Return (x, y) of the center of cell containing provided text 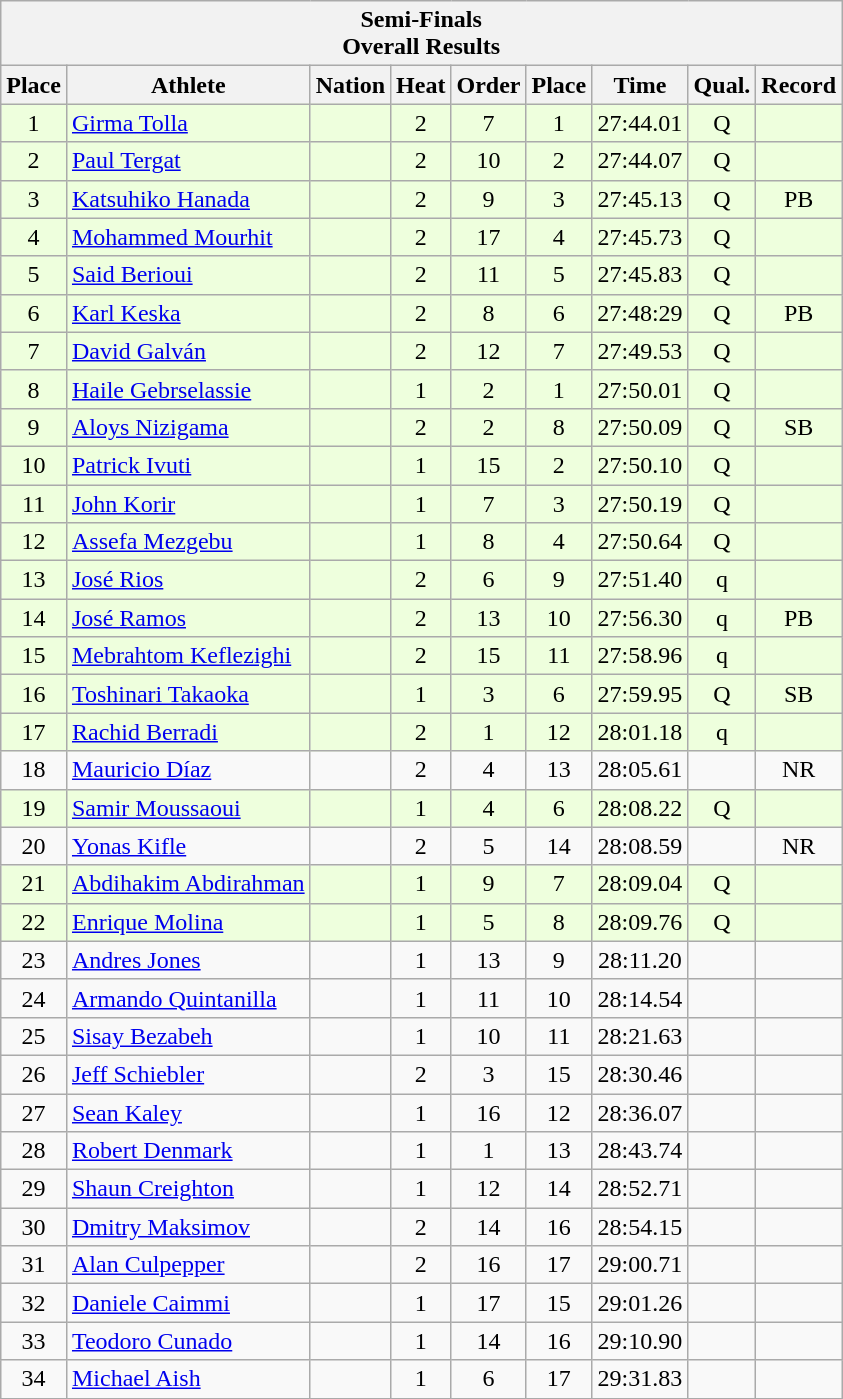
Nation (350, 85)
28:08.59 (640, 846)
Mohammed Mourhit (188, 237)
28:43.74 (640, 1151)
Athlete (188, 85)
27:50.01 (640, 389)
18 (34, 770)
27:50.09 (640, 427)
31 (34, 1265)
27:50.64 (640, 542)
28:08.22 (640, 808)
22 (34, 922)
34 (34, 1379)
Teodoro Cunado (188, 1341)
28:14.54 (640, 998)
28:52.71 (640, 1189)
27:48:29 (640, 313)
Dmitry Maksimov (188, 1227)
27:56.30 (640, 618)
Alan Culpepper (188, 1265)
Girma Tolla (188, 123)
32 (34, 1303)
Qual. (722, 85)
28:21.63 (640, 1036)
Semi-Finals Overall Results (422, 34)
Patrick Ivuti (188, 465)
Daniele Caimmi (188, 1303)
28:05.61 (640, 770)
23 (34, 960)
27:51.40 (640, 580)
27:49.53 (640, 351)
27:45.83 (640, 275)
Abdihakim Abdirahman (188, 884)
Mebrahtom Keflezighi (188, 656)
21 (34, 884)
20 (34, 846)
Mauricio Díaz (188, 770)
27:44.07 (640, 161)
28:09.04 (640, 884)
Karl Keska (188, 313)
27:50.10 (640, 465)
Record (799, 85)
28:36.07 (640, 1113)
Yonas Kifle (188, 846)
Aloys Nizigama (188, 427)
27:59.95 (640, 694)
John Korir (188, 503)
Katsuhiko Hanada (188, 199)
28:30.46 (640, 1074)
Rachid Berradi (188, 732)
Andres Jones (188, 960)
José Rios (188, 580)
29 (34, 1189)
Sean Kaley (188, 1113)
24 (34, 998)
28:54.15 (640, 1227)
27:45.73 (640, 237)
Heat (421, 85)
Michael Aish (188, 1379)
Armando Quintanilla (188, 998)
27:50.19 (640, 503)
David Galván (188, 351)
29:01.26 (640, 1303)
33 (34, 1341)
Time (640, 85)
28:01.18 (640, 732)
Shaun Creighton (188, 1189)
Samir Moussaoui (188, 808)
Order (488, 85)
Haile Gebrselassie (188, 389)
27:45.13 (640, 199)
Toshinari Takaoka (188, 694)
27 (34, 1113)
30 (34, 1227)
19 (34, 808)
28 (34, 1151)
Said Berioui (188, 275)
José Ramos (188, 618)
28:09.76 (640, 922)
29:31.83 (640, 1379)
29:00.71 (640, 1265)
Robert Denmark (188, 1151)
Assefa Mezgebu (188, 542)
28:11.20 (640, 960)
Paul Tergat (188, 161)
27:44.01 (640, 123)
27:58.96 (640, 656)
29:10.90 (640, 1341)
25 (34, 1036)
Sisay Bezabeh (188, 1036)
Enrique Molina (188, 922)
Jeff Schiebler (188, 1074)
26 (34, 1074)
